Scan for the cell matching the given text and deliver its (X, Y) coordinate at center. 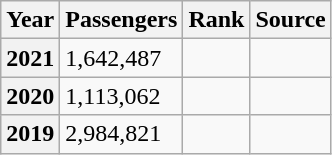
Passengers (122, 20)
2,984,821 (122, 134)
Source (290, 20)
2021 (30, 58)
1,113,062 (122, 96)
1,642,487 (122, 58)
2020 (30, 96)
Year (30, 20)
2019 (30, 134)
Rank (216, 20)
